For the text-containing cell, return its midpoint in (X, Y) coordinate format. 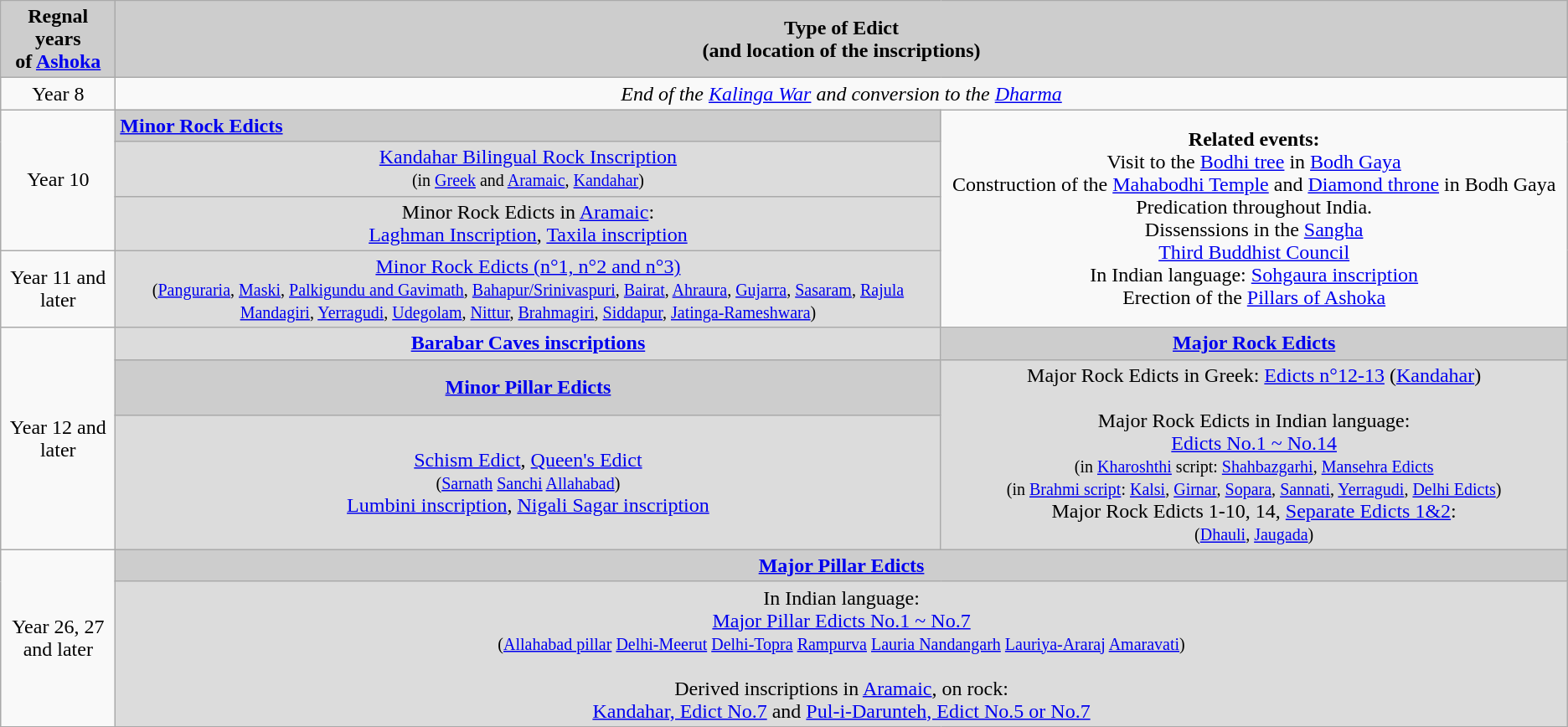
Year 12 and later (59, 439)
Major Rock Edicts (1254, 343)
Minor Pillar Edicts (528, 387)
Type of Edict(and location of the inscriptions) (841, 39)
Major Pillar Edicts (841, 565)
Year 8 (59, 94)
Barabar Caves inscriptions (528, 343)
Kandahar Bilingual Rock Inscription(in Greek and Aramaic, Kandahar) (528, 169)
Schism Edict, Queen's Edict(Sarnath Sanchi Allahabad)Lumbini inscription, Nigali Sagar inscription (528, 482)
Minor Rock Edicts (528, 126)
Year 11 and later (59, 289)
End of the Kalinga War and conversion to the Dharma (841, 94)
Regnal yearsof Ashoka (59, 39)
Minor Rock Edicts in Aramaic:Laghman Inscription, Taxila inscription (528, 223)
Year 10 (59, 180)
Year 26, 27and later (59, 638)
